Identify which cell holds the provided text, then report its (X, Y) central coordinate. 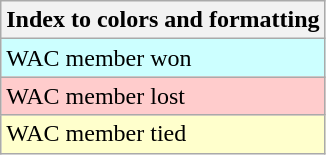
WAC member won (163, 58)
WAC member tied (163, 134)
WAC member lost (163, 96)
Index to colors and formatting (163, 20)
